Output the [x, y] coordinate of the center of the cell containing the given text.  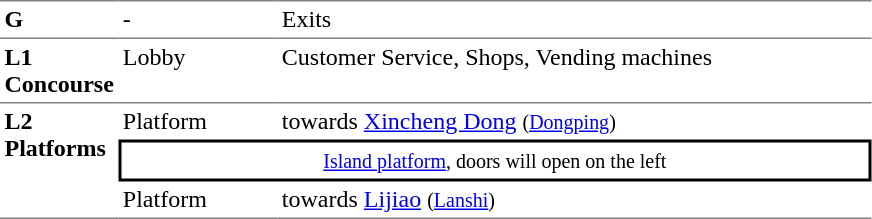
G [59, 19]
Exits [574, 19]
Customer Service, Shops, Vending machines [574, 71]
Platform [198, 122]
Lobby [198, 71]
Island platform, doors will open on the left [494, 161]
towards Xincheng Dong (Dongping) [574, 122]
L1Concourse [59, 71]
- [198, 19]
